Scan for the cell matching the given text and deliver its [x, y] coordinate at center. 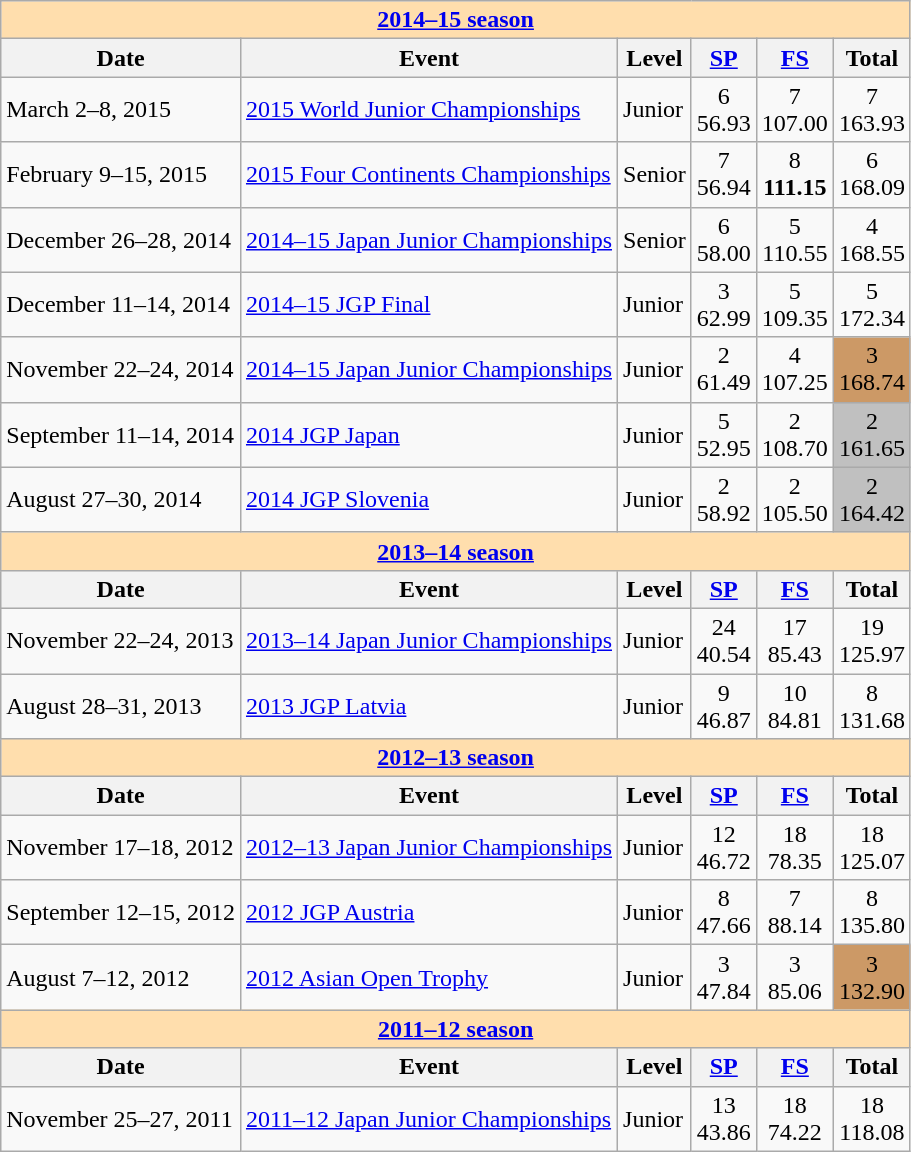
2014–15 season [456, 20]
13 43.86 [724, 1118]
2 108.70 [794, 434]
2012–13 season [456, 758]
August 27–30, 2014 [121, 500]
18 118.08 [872, 1118]
3 168.74 [872, 370]
8 135.80 [872, 912]
September 12–15, 2012 [121, 912]
2 164.42 [872, 500]
5 109.35 [794, 304]
November 17–18, 2012 [121, 848]
8 111.15 [794, 174]
6 56.93 [724, 110]
2015 World Junior Championships [428, 110]
19 125.97 [872, 640]
2012 JGP Austria [428, 912]
December 26–28, 2014 [121, 240]
18 125.07 [872, 848]
3 85.06 [794, 978]
18 78.35 [794, 848]
17 85.43 [794, 640]
6 168.09 [872, 174]
August 7–12, 2012 [121, 978]
September 11–14, 2014 [121, 434]
7 107.00 [794, 110]
2 61.49 [724, 370]
5 110.55 [794, 240]
November 22–24, 2013 [121, 640]
February 9–15, 2015 [121, 174]
6 58.00 [724, 240]
December 11–14, 2014 [121, 304]
18 74.22 [794, 1118]
2011–12 season [456, 1029]
2014 JGP Japan [428, 434]
8 47.66 [724, 912]
7 163.93 [872, 110]
4 168.55 [872, 240]
7 56.94 [724, 174]
2014–15 JGP Final [428, 304]
2 105.50 [794, 500]
March 2–8, 2015 [121, 110]
2015 Four Continents Championships [428, 174]
4 107.25 [794, 370]
November 25–27, 2011 [121, 1118]
2013–14 Japan Junior Championships [428, 640]
24 40.54 [724, 640]
2012 Asian Open Trophy [428, 978]
2012–13 Japan Junior Championships [428, 848]
3 62.99 [724, 304]
2 161.65 [872, 434]
3 47.84 [724, 978]
10 84.81 [794, 706]
5 172.34 [872, 304]
9 46.87 [724, 706]
2 58.92 [724, 500]
2014 JGP Slovenia [428, 500]
7 88.14 [794, 912]
August 28–31, 2013 [121, 706]
3 132.90 [872, 978]
8 131.68 [872, 706]
2011–12 Japan Junior Championships [428, 1118]
November 22–24, 2014 [121, 370]
12 46.72 [724, 848]
5 52.95 [724, 434]
2013 JGP Latvia [428, 706]
2013–14 season [456, 551]
